Identify which cell holds the provided text, then report its (X, Y) central coordinate. 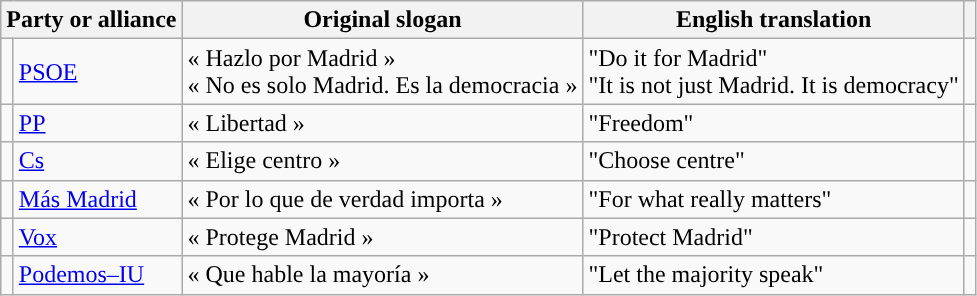
"Freedom" (774, 123)
"Let the majority speak" (774, 275)
Original slogan (382, 20)
Party or alliance (92, 20)
« Protege Madrid » (382, 237)
Cs (98, 161)
« Elige centro » (382, 161)
"For what really matters" (774, 199)
English translation (774, 20)
PP (98, 123)
« Por lo que de verdad importa » (382, 199)
"Protect Madrid" (774, 237)
PSOE (98, 72)
Vox (98, 237)
« Que hable la mayoría » (382, 275)
« Hazlo por Madrid »« No es solo Madrid. Es la democracia » (382, 72)
"Do it for Madrid""It is not just Madrid. It is democracy" (774, 72)
"Choose centre" (774, 161)
Podemos–IU (98, 275)
Más Madrid (98, 199)
« Libertad » (382, 123)
